Output the (x, y) coordinate of the center of the cell containing the given text.  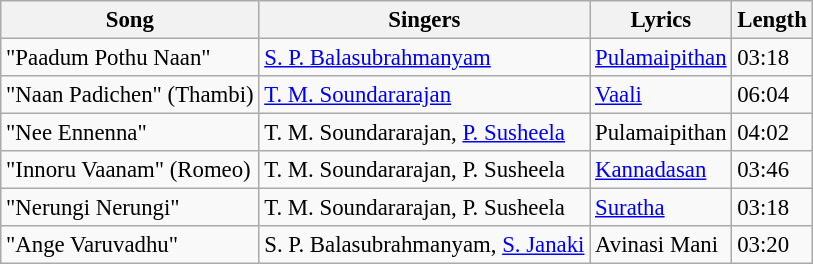
"Innoru Vaanam" (Romeo) (130, 170)
03:20 (772, 245)
Length (772, 20)
"Paadum Pothu Naan" (130, 58)
S. P. Balasubrahmanyam (424, 58)
T. M. Soundararajan (424, 95)
"Naan Padichen" (Thambi) (130, 95)
"Ange Varuvadhu" (130, 245)
Suratha (661, 208)
Lyrics (661, 20)
Song (130, 20)
Avinasi Mani (661, 245)
03:46 (772, 170)
06:04 (772, 95)
Singers (424, 20)
"Nee Ennenna" (130, 133)
"Nerungi Nerungi" (130, 208)
S. P. Balasubrahmanyam, S. Janaki (424, 245)
04:02 (772, 133)
Vaali (661, 95)
Kannadasan (661, 170)
